Provide the (X, Y) coordinate of the cell's center where the given text is located.  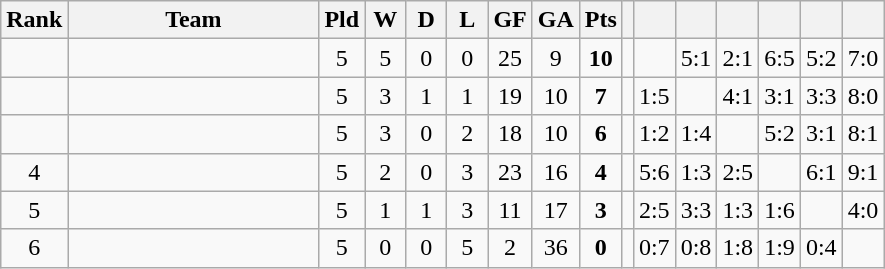
W (386, 20)
11 (510, 210)
0:4 (821, 248)
18 (510, 134)
4:0 (863, 210)
2:1 (738, 58)
1:9 (780, 248)
9 (556, 58)
5:1 (696, 58)
6:1 (821, 172)
1:6 (780, 210)
Pts (600, 20)
1:5 (654, 96)
16 (556, 172)
5:6 (654, 172)
Team (194, 20)
0:7 (654, 248)
0:8 (696, 248)
8:1 (863, 134)
GA (556, 20)
4:1 (738, 96)
Rank (34, 20)
36 (556, 248)
1:4 (696, 134)
7 (600, 96)
9:1 (863, 172)
19 (510, 96)
1:2 (654, 134)
23 (510, 172)
8:0 (863, 96)
D (426, 20)
7:0 (863, 58)
25 (510, 58)
17 (556, 210)
1:8 (738, 248)
6:5 (780, 58)
GF (510, 20)
L (468, 20)
Pld (342, 20)
